Return the [x, y] coordinate for the center point of the cell that contains the specified text.  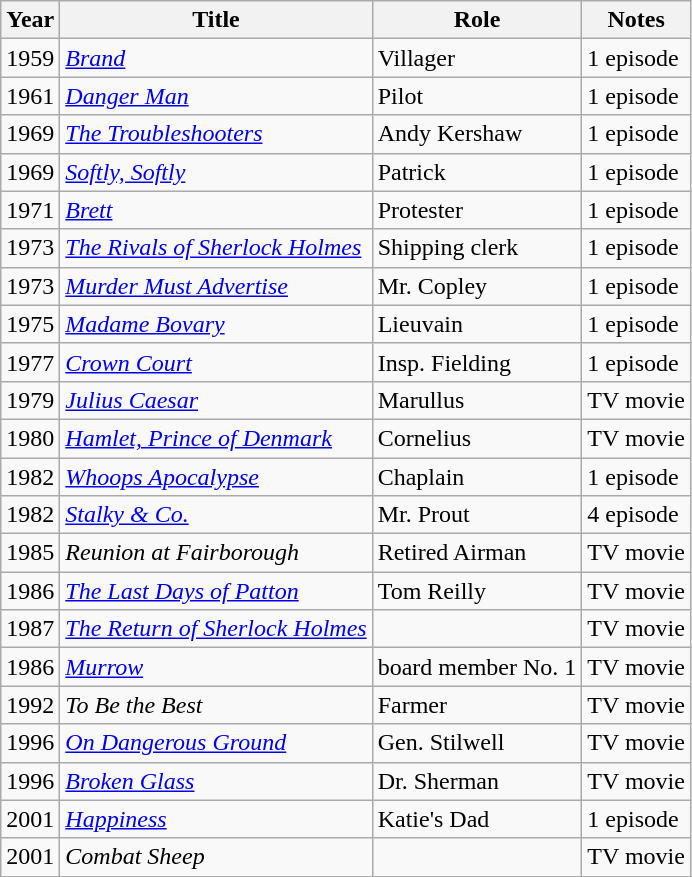
On Dangerous Ground [216, 743]
1975 [30, 324]
Brand [216, 58]
Hamlet, Prince of Denmark [216, 438]
Retired Airman [477, 553]
Patrick [477, 172]
Shipping clerk [477, 248]
To Be the Best [216, 705]
Villager [477, 58]
Combat Sheep [216, 857]
1979 [30, 400]
Farmer [477, 705]
1971 [30, 210]
Year [30, 20]
4 episode [636, 515]
The Last Days of Patton [216, 591]
Julius Caesar [216, 400]
The Rivals of Sherlock Holmes [216, 248]
Gen. Stilwell [477, 743]
Brett [216, 210]
Happiness [216, 819]
Mr. Copley [477, 286]
Notes [636, 20]
Insp. Fielding [477, 362]
Reunion at Fairborough [216, 553]
1980 [30, 438]
1961 [30, 96]
Mr. Prout [477, 515]
Tom Reilly [477, 591]
Murder Must Advertise [216, 286]
Chaplain [477, 477]
Role [477, 20]
board member No. 1 [477, 667]
The Return of Sherlock Holmes [216, 629]
Danger Man [216, 96]
Softly, Softly [216, 172]
Protester [477, 210]
Madame Bovary [216, 324]
Whoops Apocalypse [216, 477]
Katie's Dad [477, 819]
Andy Kershaw [477, 134]
1992 [30, 705]
Cornelius [477, 438]
Title [216, 20]
1985 [30, 553]
Stalky & Co. [216, 515]
Murrow [216, 667]
1977 [30, 362]
1959 [30, 58]
Broken Glass [216, 781]
The Troubleshooters [216, 134]
Marullus [477, 400]
Pilot [477, 96]
Lieuvain [477, 324]
Dr. Sherman [477, 781]
1987 [30, 629]
Crown Court [216, 362]
